Capture the cell that displays the provided text and extract its (X, Y) central coordinate. 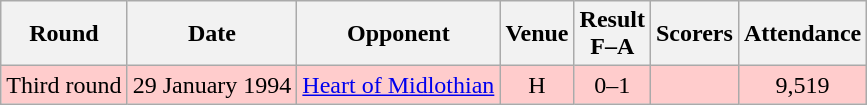
Date (212, 34)
ResultF–A (612, 34)
H (537, 85)
0–1 (612, 85)
Attendance (802, 34)
Venue (537, 34)
Scorers (694, 34)
Third round (64, 85)
9,519 (802, 85)
Opponent (398, 34)
Round (64, 34)
29 January 1994 (212, 85)
Heart of Midlothian (398, 85)
